Extract the [X, Y] coordinate from the center of the cell holding the provided text.  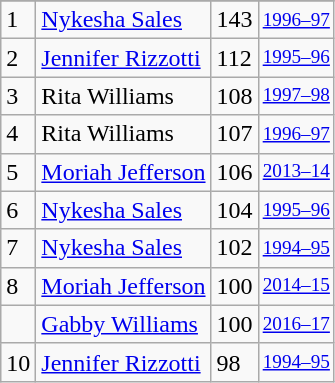
2013–14 [296, 172]
102 [234, 248]
8 [18, 286]
Gabby Williams [124, 324]
2016–17 [296, 324]
4 [18, 134]
106 [234, 172]
2 [18, 58]
143 [234, 20]
112 [234, 58]
3 [18, 96]
10 [18, 362]
7 [18, 248]
104 [234, 210]
1 [18, 20]
5 [18, 172]
1997–98 [296, 96]
2014–15 [296, 286]
98 [234, 362]
108 [234, 96]
107 [234, 134]
6 [18, 210]
